Scan for the cell matching the given text and deliver its [x, y] coordinate at center. 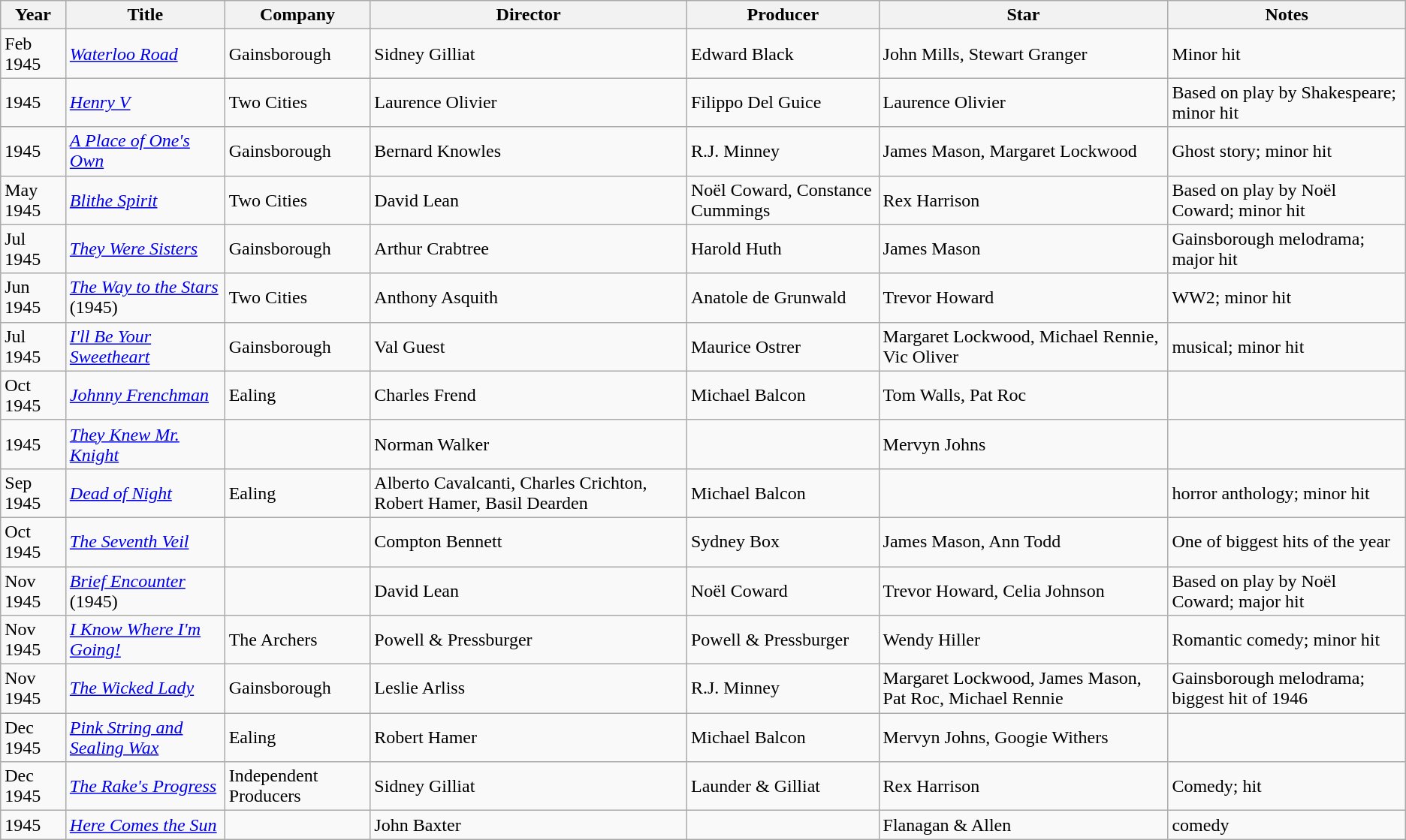
Brief Encounter (1945) [145, 590]
Here Comes the Sun [145, 825]
They Were Sisters [145, 249]
James Mason, Ann Todd [1023, 542]
Company [297, 15]
Maurice Ostrer [783, 347]
Edward Black [783, 54]
Noël Coward, Constance Cummings [783, 200]
Tom Walls, Pat Roc [1023, 395]
The Rake's Progress [145, 787]
Wendy Hiller [1023, 640]
Henry V [145, 102]
musical; minor hit [1287, 347]
Mervyn Johns, Googie Withers [1023, 737]
Sep 1945 [33, 492]
Margaret Lockwood, James Mason, Pat Roc, Michael Rennie [1023, 689]
Bernard Knowles [529, 152]
One of biggest hits of the year [1287, 542]
Filippo Del Guice [783, 102]
Johnny Frenchman [145, 395]
Year [33, 15]
The Seventh Veil [145, 542]
Dead of Night [145, 492]
Director [529, 15]
John Mills, Stewart Granger [1023, 54]
Jun 1945 [33, 297]
Harold Huth [783, 249]
Feb 1945 [33, 54]
Independent Producers [297, 787]
Star [1023, 15]
Minor hit [1287, 54]
John Baxter [529, 825]
I'll Be Your Sweetheart [145, 347]
Comedy; hit [1287, 787]
Romantic comedy; minor hit [1287, 640]
The Way to the Stars (1945) [145, 297]
Mervyn Johns [1023, 444]
They Knew Mr. Knight [145, 444]
Leslie Arliss [529, 689]
A Place of One's Own [145, 152]
Based on play by Shakespeare; minor hit [1287, 102]
Norman Walker [529, 444]
Trevor Howard [1023, 297]
Arthur Crabtree [529, 249]
Compton Bennett [529, 542]
Robert Hamer [529, 737]
Charles Frend [529, 395]
Val Guest [529, 347]
Anthony Asquith [529, 297]
The Archers [297, 640]
Producer [783, 15]
Title [145, 15]
horror anthology; minor hit [1287, 492]
comedy [1287, 825]
The Wicked Lady [145, 689]
Blithe Spirit [145, 200]
Notes [1287, 15]
James Mason, Margaret Lockwood [1023, 152]
Pink String and Sealing Wax [145, 737]
Gainsborough melodrama; major hit [1287, 249]
Gainsborough melodrama; biggest hit of 1946 [1287, 689]
Ghost story; minor hit [1287, 152]
Based on play by Noël Coward; major hit [1287, 590]
Anatole de Grunwald [783, 297]
Trevor Howard, Celia Johnson [1023, 590]
Launder & Gilliat [783, 787]
WW2; minor hit [1287, 297]
Margaret Lockwood, Michael Rennie, Vic Oliver [1023, 347]
Noël Coward [783, 590]
Based on play by Noël Coward; minor hit [1287, 200]
I Know Where I'm Going! [145, 640]
Alberto Cavalcanti, Charles Crichton, Robert Hamer, Basil Dearden [529, 492]
James Mason [1023, 249]
Waterloo Road [145, 54]
Flanagan & Allen [1023, 825]
May 1945 [33, 200]
Sydney Box [783, 542]
